Search for the cell housing the specified text and yield its [X, Y] center coordinate. 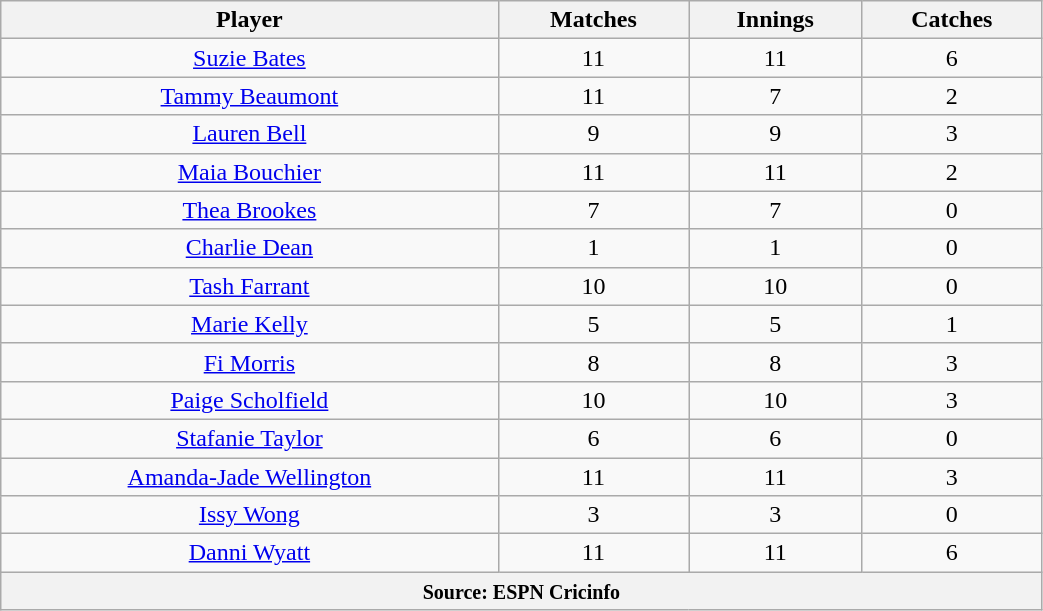
Maia Bouchier [250, 172]
Suzie Bates [250, 58]
Paige Scholfield [250, 400]
Lauren Bell [250, 134]
Issy Wong [250, 515]
Source: ESPN Cricinfo [522, 591]
Charlie Dean [250, 248]
Innings [776, 20]
Marie Kelly [250, 324]
Thea Brookes [250, 210]
Player [250, 20]
Fi Morris [250, 362]
Danni Wyatt [250, 553]
Tammy Beaumont [250, 96]
Catches [952, 20]
Stafanie Taylor [250, 438]
Tash Farrant [250, 286]
Amanda-Jade Wellington [250, 477]
Matches [594, 20]
